Find where the given text appears and provide that cell's center as [X, Y] coordinate. 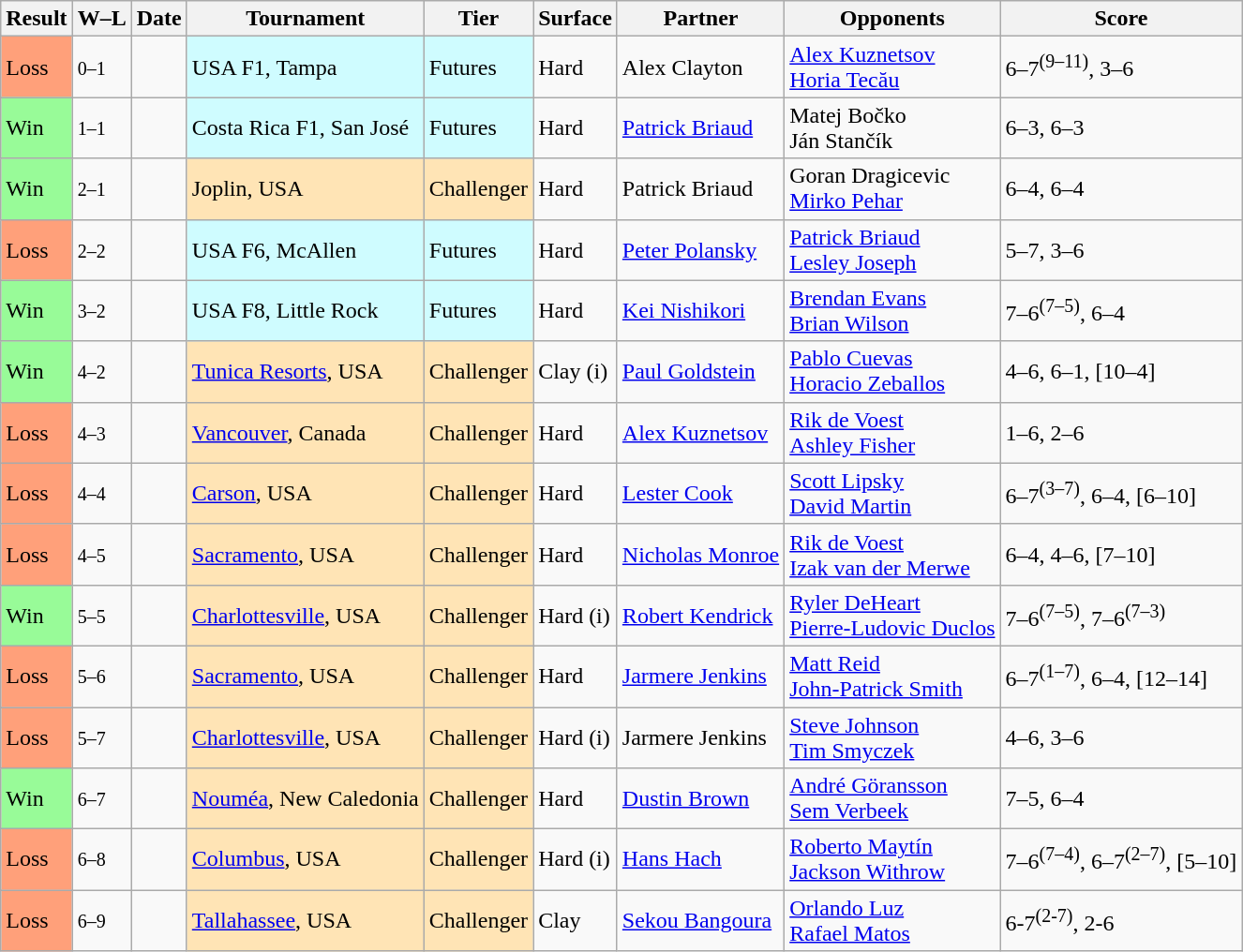
4–6, 6–1, [10–4] [1121, 371]
Clay [576, 920]
Tournament [306, 19]
Result [37, 19]
Opponents [892, 19]
Peter Polansky [700, 249]
Scott Lipsky David Martin [892, 493]
André Göransson Sem Verbeek [892, 798]
2–1 [101, 189]
0–1 [101, 67]
3–2 [101, 311]
Score [1121, 19]
Partner [700, 19]
Surface [576, 19]
4–4 [101, 493]
Dustin Brown [700, 798]
Alex Kuznetsov Horia Tecău [892, 67]
Tunica Resorts, USA [306, 371]
7–6(7–4), 6–7(2–7), [5–10] [1121, 860]
Costa Rica F1, San José [306, 127]
1–6, 2–6 [1121, 433]
Joplin, USA [306, 189]
Ryler DeHeart Pierre-Ludovic Duclos [892, 615]
Kei Nishikori [700, 311]
Date [159, 19]
5–7, 3–6 [1121, 249]
7–6(7–5), 7–6(7–3) [1121, 615]
Clay (i) [576, 371]
6–4, 6–4 [1121, 189]
Columbus, USA [306, 860]
Lester Cook [700, 493]
Nouméa, New Caledonia [306, 798]
Tier [478, 19]
Rik de Voest Ashley Fisher [892, 433]
Alex Clayton [700, 67]
Goran Dragicevic Mirko Pehar [892, 189]
Brendan Evans Brian Wilson [892, 311]
USA F8, Little Rock [306, 311]
Steve Johnson Tim Smyczek [892, 736]
6–4, 4–6, [7–10] [1121, 555]
Vancouver, Canada [306, 433]
1–1 [101, 127]
Carson, USA [306, 493]
Tallahassee, USA [306, 920]
6–7 [101, 798]
2–2 [101, 249]
Matt Reid John-Patrick Smith [892, 677]
7–6(7–5), 6–4 [1121, 311]
USA F1, Tampa [306, 67]
Paul Goldstein [700, 371]
4–3 [101, 433]
5–7 [101, 736]
Alex Kuznetsov [700, 433]
6–7(3–7), 6–4, [6–10] [1121, 493]
4–5 [101, 555]
Nicholas Monroe [700, 555]
6–3, 6–3 [1121, 127]
6–7(1–7), 6–4, [12–14] [1121, 677]
6-7(2-7), 2-6 [1121, 920]
5–5 [101, 615]
4–2 [101, 371]
W–L [101, 19]
Matej Bočko Ján Stančík [892, 127]
6–7(9–11), 3–6 [1121, 67]
Robert Kendrick [700, 615]
6–8 [101, 860]
USA F6, McAllen [306, 249]
7–5, 6–4 [1121, 798]
6–9 [101, 920]
4–6, 3–6 [1121, 736]
5–6 [101, 677]
Hans Hach [700, 860]
Pablo Cuevas Horacio Zeballos [892, 371]
Rik de Voest Izak van der Merwe [892, 555]
Orlando Luz Rafael Matos [892, 920]
Patrick Briaud Lesley Joseph [892, 249]
Sekou Bangoura [700, 920]
Roberto Maytín Jackson Withrow [892, 860]
